Locate the cell with the specified text and output its [x, y] center coordinate. 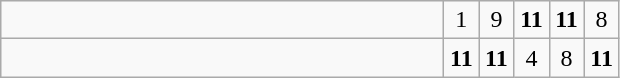
4 [532, 58]
9 [496, 20]
1 [462, 20]
